From the cell containing the given text, extract its center point as (x, y) coordinate. 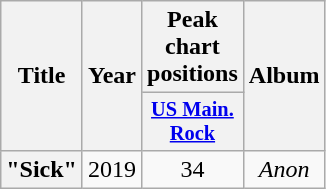
Album (284, 76)
2019 (112, 169)
Year (112, 76)
Peak chart positions (193, 47)
Anon (284, 169)
Title (42, 76)
US Main. Rock (193, 122)
34 (193, 169)
"Sick" (42, 169)
